Locate the cell with the specified text and output its (x, y) center coordinate. 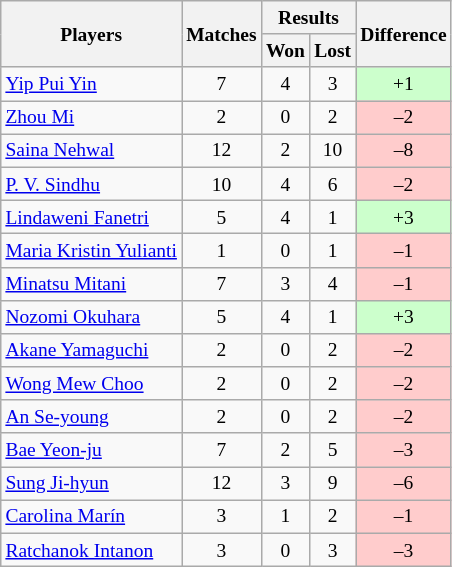
Nozomi Okuhara (92, 316)
Lindaweni Fanetri (92, 216)
–6 (404, 484)
Lost (333, 50)
P. V. Sindhu (92, 184)
Maria Kristin Yulianti (92, 250)
Bae Yeon-ju (92, 450)
9 (333, 484)
Akane Yamaguchi (92, 350)
Ratchanok Intanon (92, 550)
Won (285, 50)
Saina Nehwal (92, 150)
An Se-young (92, 416)
Carolina Marín (92, 516)
Wong Mew Choo (92, 384)
Results (308, 18)
Zhou Mi (92, 118)
–8 (404, 150)
Difference (404, 34)
6 (333, 184)
Minatsu Mitani (92, 284)
Sung Ji-hyun (92, 484)
+1 (404, 84)
Players (92, 34)
Matches (222, 34)
Yip Pui Yin (92, 84)
